Scan for the cell matching the given text and deliver its [x, y] coordinate at center. 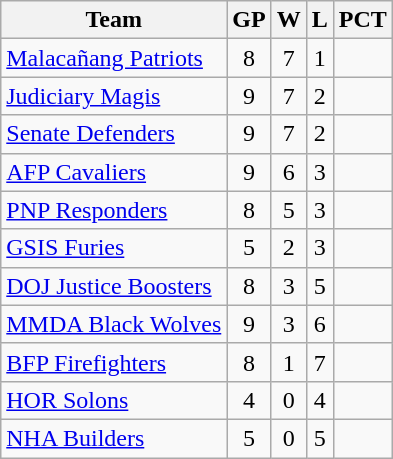
GP [249, 20]
GSIS Furies [114, 248]
PNP Responders [114, 210]
HOR Solons [114, 400]
Malacañang Patriots [114, 58]
Judiciary Magis [114, 96]
MMDA Black Wolves [114, 324]
PCT [362, 20]
DOJ Justice Boosters [114, 286]
L [320, 20]
Team [114, 20]
Senate Defenders [114, 134]
NHA Builders [114, 438]
BFP Firefighters [114, 362]
AFP Cavaliers [114, 172]
W [288, 20]
